Output the (x, y) coordinate of the center of the cell containing the given text.  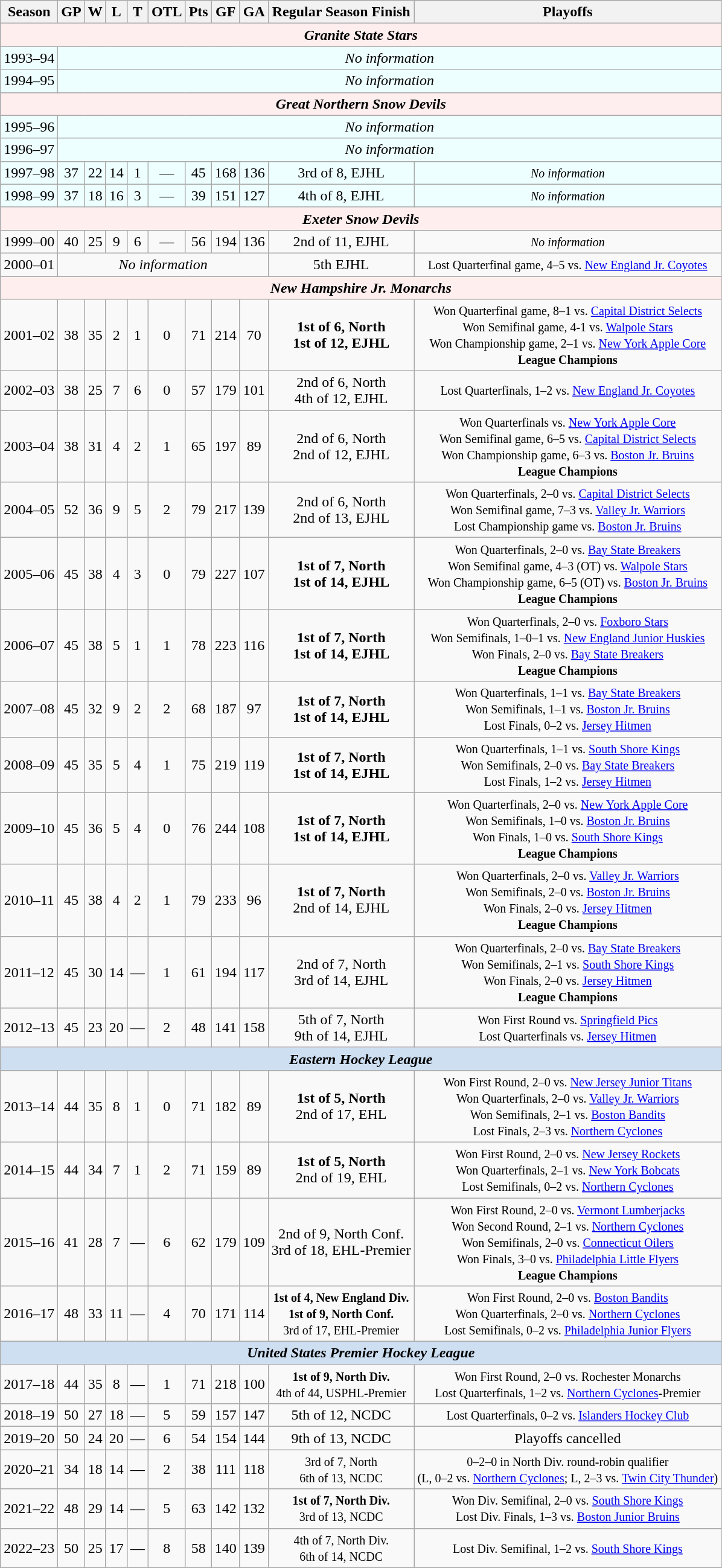
28 (95, 1241)
Playoffs cancelled (567, 1438)
2020–21 (29, 1469)
1st of 5, North2nd of 17, EHL (341, 1106)
2002–03 (29, 391)
2021–22 (29, 1509)
39 (198, 196)
41 (71, 1241)
100 (254, 1385)
2013–14 (29, 1106)
97 (254, 709)
168 (226, 173)
154 (226, 1438)
59 (198, 1415)
117 (254, 972)
2006–07 (29, 646)
New Hampshire Jr. Monarchs (361, 288)
11 (116, 1314)
Won Quarterfinals, 2–0 vs. New York Apple CoreWon Semifinals, 1–0 vs. Boston Jr. BruinsWon Finals, 1–0 vs. South Shore KingsLeague Champions (567, 828)
OTL (167, 12)
58 (198, 1547)
197 (226, 447)
5th EJHL (341, 264)
1st of 9, North Div.4th of 44, USPHL-Premier (341, 1385)
Won Quarterfinals, 1–1 vs. South Shore KingsWon Semifinals, 2–0 vs. Bay State BreakersLost Finals, 1–2 vs. Jersey Hitmen (567, 765)
W (95, 12)
116 (254, 646)
24 (95, 1438)
Exeter Snow Devils (361, 218)
114 (254, 1314)
27 (95, 1415)
1996–97 (29, 150)
GP (71, 12)
109 (254, 1241)
40 (71, 241)
52 (71, 510)
2001–02 (29, 336)
2014–15 (29, 1170)
29 (95, 1509)
2019–20 (29, 1438)
158 (254, 1027)
2009–10 (29, 828)
2nd of 7, North3rd of 14, EJHL (341, 972)
233 (226, 900)
Great Northern Snow Devils (361, 104)
78 (198, 646)
61 (198, 972)
1997–98 (29, 173)
2004–05 (29, 510)
Lost Quarterfinal game, 4–5 vs. New England Jr. Coyotes (567, 264)
2017–18 (29, 1385)
Lost Quarterfinals, 0–2 vs. Islanders Hockey Club (567, 1415)
1st of 4, New England Div.1st of 9, North Conf.3rd of 17, EHL-Premier (341, 1314)
108 (254, 828)
Won Quarterfinals, 2–0 vs. Foxboro StarsWon Semifinals, 1–0–1 vs. New England Junior HuskiesWon Finals, 2–0 vs. Bay State BreakersLeague Champions (567, 646)
182 (226, 1106)
127 (254, 196)
159 (226, 1170)
16 (116, 196)
1st of 7, North Div.3rd of 13, NCDC (341, 1509)
9th of 13, NCDC (341, 1438)
140 (226, 1547)
118 (254, 1469)
2nd of 11, EJHL (341, 241)
Season (29, 12)
219 (226, 765)
Won First Round, 2–0 vs. New Jersey RocketsWon Quarterfinals, 2–1 vs. New York BobcatsLost Semifinals, 0–2 vs. Northern Cyclones (567, 1170)
2007–08 (29, 709)
Eastern Hockey League (361, 1059)
119 (254, 765)
Lost Quarterfinals, 1–2 vs. New England Jr. Coyotes (567, 391)
Pts (198, 12)
L (116, 12)
223 (226, 646)
2011–12 (29, 972)
2nd of 6, North 2nd of 12, EJHL (341, 447)
2nd of 9, North Conf.3rd of 18, EHL-Premier (341, 1241)
62 (198, 1241)
Won Div. Semifinal, 2–0 vs. South Shore KingsLost Div. Finals, 1–3 vs. Boston Junior Bruins (567, 1509)
144 (254, 1438)
227 (226, 573)
214 (226, 336)
32 (95, 709)
23 (95, 1027)
171 (226, 1314)
Won Quarterfinals, 1–1 vs. Bay State BreakersWon Semifinals, 1–1 vs. Boston Jr. BruinsLost Finals, 0–2 vs. Jersey Hitmen (567, 709)
Won Quarterfinals, 2–0 vs. Capital District SelectsWon Semifinal game, 7–3 vs. Valley Jr. WarriorsLost Championship game vs. Boston Jr. Bruins (567, 510)
2nd of 6, North4th of 12, EJHL (341, 391)
2000–01 (29, 264)
4th of 7, North Div.6th of 14, NCDC (341, 1547)
2022–23 (29, 1547)
57 (198, 391)
Won Quarterfinals, 2–0 vs. Valley Jr. WarriorsWon Semifinals, 2–0 vs. Boston Jr. BruinsWon Finals, 2–0 vs. Jersey HitmenLeague Champions (567, 900)
56 (198, 241)
2015–16 (29, 1241)
218 (226, 1385)
1995–96 (29, 127)
132 (254, 1509)
2003–04 (29, 447)
1998–99 (29, 196)
Won Quarterfinals, 2–0 vs. Bay State BreakersWon Semifinals, 2–1 vs. South Shore KingsWon Finals, 2–0 vs. Jersey HitmenLeague Champions (567, 972)
1994–95 (29, 81)
75 (198, 765)
Regular Season Finish (341, 12)
5th of 7, North9th of 14, EJHL (341, 1027)
GA (254, 12)
31 (95, 447)
2nd of 6, North2nd of 13, EJHL (341, 510)
22 (95, 173)
2016–17 (29, 1314)
Won First Round, 2–0 vs. Boston BanditsWon Quarterfinals, 2–0 vs. Northern CyclonesLost Semifinals, 0–2 vs. Philadelphia Junior Flyers (567, 1314)
T (138, 12)
1st of 5, North2nd of 19, EHL (341, 1170)
76 (198, 828)
151 (226, 196)
4th of 8, EJHL (341, 196)
Lost Div. Semifinal, 1–2 vs. South Shore Kings (567, 1547)
63 (198, 1509)
GF (226, 12)
1st of 7, North2nd of 14, EJHL (341, 900)
1993–94 (29, 58)
Playoffs (567, 12)
187 (226, 709)
3rd of 7, North6th of 13, NCDC (341, 1469)
2012–13 (29, 1027)
2008–09 (29, 765)
111 (226, 1469)
17 (116, 1547)
147 (254, 1415)
Granite State Stars (361, 35)
142 (226, 1509)
1999–00 (29, 241)
244 (226, 828)
30 (95, 972)
101 (254, 391)
157 (226, 1415)
65 (198, 447)
54 (198, 1438)
141 (226, 1027)
33 (95, 1314)
Won First Round, 2–0 vs. Rochester MonarchsLost Quarterfinals, 1–2 vs. Northern Cyclones-Premier (567, 1385)
3rd of 8, EJHL (341, 173)
96 (254, 900)
217 (226, 510)
Won First Round vs. Springfield PicsLost Quarterfinals vs. Jersey Hitmen (567, 1027)
1st of 6, North1st of 12, EJHL (341, 336)
United States Premier Hockey League (361, 1353)
5th of 12, NCDC (341, 1415)
68 (198, 709)
0–2–0 in North Div. round-robin qualifier(L, 0–2 vs. Northern Cyclones; L, 2–3 vs. Twin City Thunder) (567, 1469)
2018–19 (29, 1415)
2010–11 (29, 900)
107 (254, 573)
2005–06 (29, 573)
